Output the [x, y] coordinate of the center of the cell containing the given text.  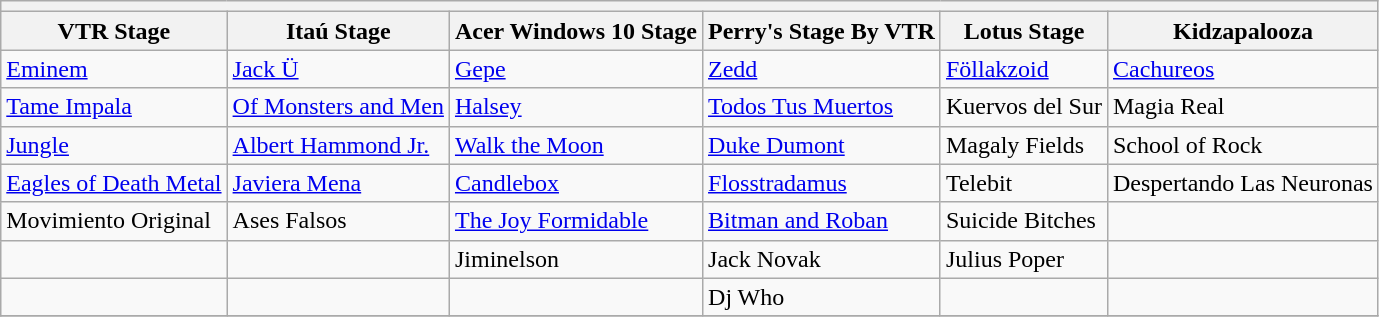
Of Monsters and Men [338, 107]
Candlebox [576, 183]
Flosstradamus [822, 183]
Javiera Mena [338, 183]
Ases Falsos [338, 221]
Telebit [1024, 183]
Walk the Moon [576, 145]
Jack Ü [338, 69]
Kidzapalooza [1242, 31]
The Joy Formidable [576, 221]
School of Rock [1242, 145]
Kuervos del Sur [1024, 107]
Julius Poper [1024, 259]
Todos Tus Muertos [822, 107]
Jiminelson [576, 259]
Cachureos [1242, 69]
Dj Who [822, 297]
Halsey [576, 107]
Zedd [822, 69]
Föllakzoid [1024, 69]
Duke Dumont [822, 145]
Perry's Stage By VTR [822, 31]
Jungle [114, 145]
Despertando Las Neuronas [1242, 183]
VTR Stage [114, 31]
Eminem [114, 69]
Lotus Stage [1024, 31]
Tame Impala [114, 107]
Itaú Stage [338, 31]
Magaly Fields [1024, 145]
Gepe [576, 69]
Movimiento Original [114, 221]
Eagles of Death Metal [114, 183]
Jack Novak [822, 259]
Acer Windows 10 Stage [576, 31]
Albert Hammond Jr. [338, 145]
Bitman and Roban [822, 221]
Suicide Bitches [1024, 221]
Magia Real [1242, 107]
